Return [x, y] of the center of cell containing provided text 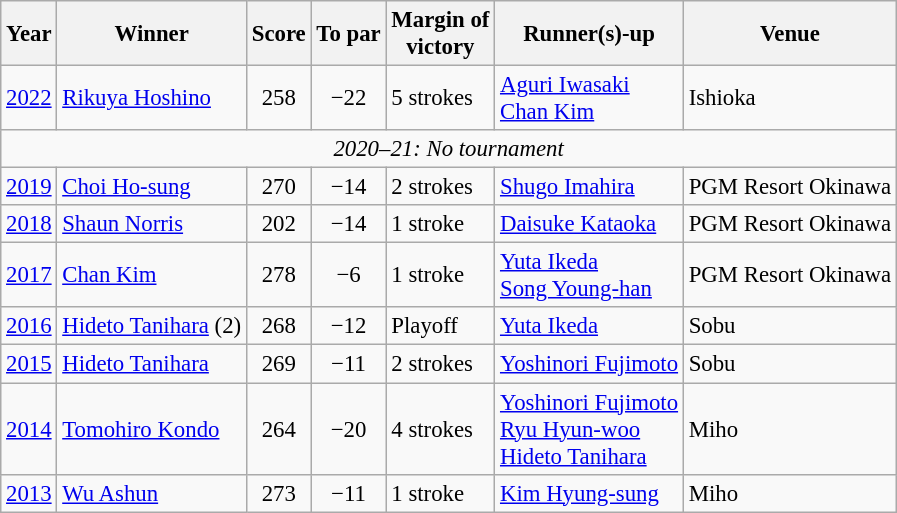
273 [278, 493]
258 [278, 98]
Shugo Imahira [590, 187]
4 strokes [440, 429]
268 [278, 327]
2020–21: No tournament [449, 149]
2014 [29, 429]
270 [278, 187]
264 [278, 429]
Score [278, 34]
2016 [29, 327]
Chan Kim [152, 276]
Tomohiro Kondo [152, 429]
5 strokes [440, 98]
Yuta Ikeda Song Young-han [590, 276]
2015 [29, 364]
−6 [348, 276]
Kim Hyung-sung [590, 493]
Hideto Tanihara (2) [152, 327]
2018 [29, 224]
To par [348, 34]
Choi Ho-sung [152, 187]
Yoshinori Fujimoto Ryu Hyun-woo Hideto Tanihara [590, 429]
Playoff [440, 327]
202 [278, 224]
Yoshinori Fujimoto [590, 364]
Shaun Norris [152, 224]
Yuta Ikeda [590, 327]
Year [29, 34]
Daisuke Kataoka [590, 224]
2013 [29, 493]
Runner(s)-up [590, 34]
Venue [790, 34]
Margin ofvictory [440, 34]
2022 [29, 98]
Hideto Tanihara [152, 364]
−22 [348, 98]
Winner [152, 34]
278 [278, 276]
Ishioka [790, 98]
2017 [29, 276]
Wu Ashun [152, 493]
−12 [348, 327]
2019 [29, 187]
269 [278, 364]
Rikuya Hoshino [152, 98]
−20 [348, 429]
Aguri Iwasaki Chan Kim [590, 98]
